Identify which cell holds the provided text, then report its (x, y) central coordinate. 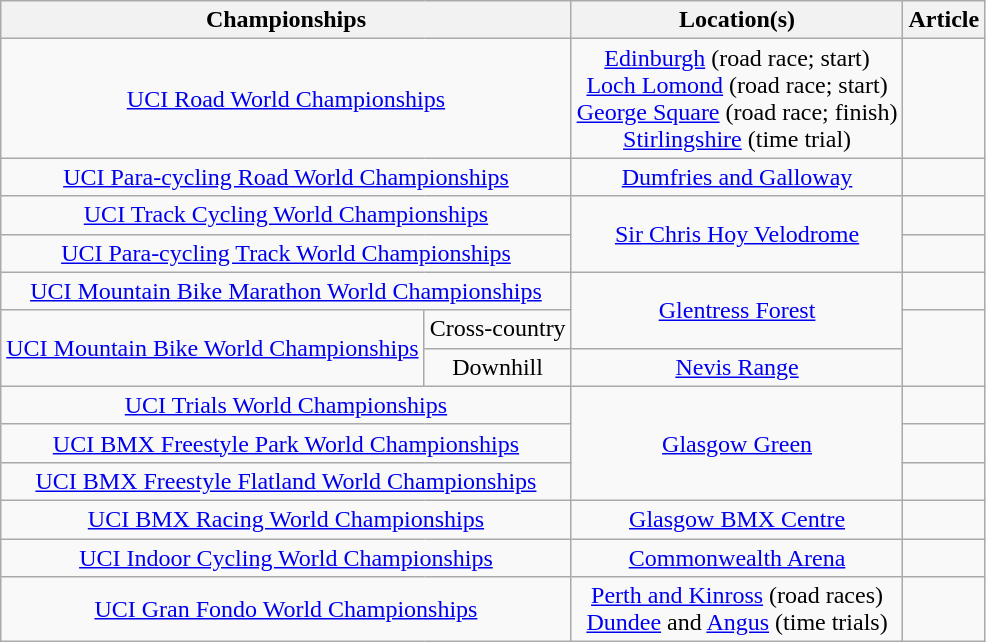
Commonwealth Arena (737, 557)
UCI Track Cycling World Championships (286, 215)
UCI Road World Championships (286, 98)
Article (944, 20)
Perth and Kinross (road races)Dundee and Angus (time trials) (737, 610)
UCI Gran Fondo World Championships (286, 610)
Cross-country (498, 329)
UCI BMX Freestyle Flatland World Championships (286, 481)
UCI Para-cycling Road World Championships (286, 177)
UCI Trials World Championships (286, 405)
Downhill (498, 367)
Championships (286, 20)
UCI Mountain Bike World Championships (212, 348)
Glasgow Green (737, 443)
UCI Indoor Cycling World Championships (286, 557)
UCI Mountain Bike Marathon World Championships (286, 291)
Edinburgh (road race; start)Loch Lomond (road race; start)George Square (road race; finish)Stirlingshire (time trial) (737, 98)
Location(s) (737, 20)
UCI BMX Freestyle Park World Championships (286, 443)
Glasgow BMX Centre (737, 519)
Dumfries and Galloway (737, 177)
Glentress Forest (737, 310)
Nevis Range (737, 367)
UCI BMX Racing World Championships (286, 519)
UCI Para-cycling Track World Championships (286, 253)
Sir Chris Hoy Velodrome (737, 234)
